Search for the cell housing the specified text and yield its (x, y) center coordinate. 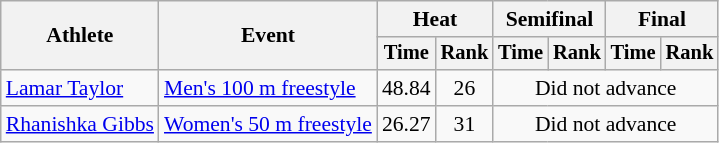
Women's 50 m freestyle (268, 124)
Semifinal (549, 19)
Lamar Taylor (80, 88)
Men's 100 m freestyle (268, 88)
Athlete (80, 36)
Final (662, 19)
Event (268, 36)
26.27 (406, 124)
31 (465, 124)
48.84 (406, 88)
Rhanishka Gibbs (80, 124)
Heat (435, 19)
26 (465, 88)
